Locate the cell with the specified text and output its (X, Y) center coordinate. 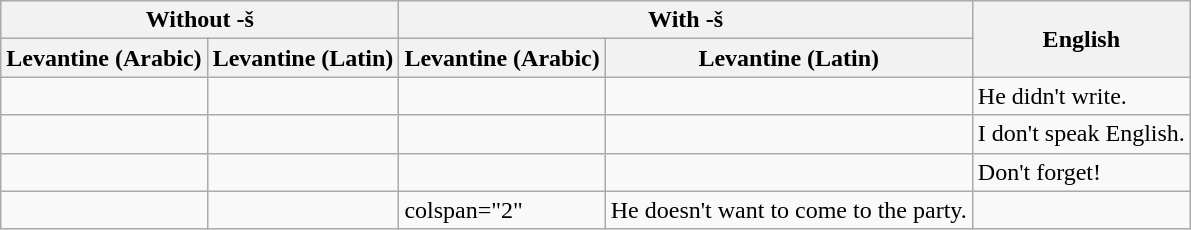
Without -š (200, 20)
He doesn't want to come to the party. (788, 210)
He didn't write. (1081, 96)
colspan="2" (502, 210)
English (1081, 39)
I don't speak English. (1081, 134)
With -š (686, 20)
Don't forget! (1081, 172)
